Output the [X, Y] coordinate of the center of the cell containing the given text.  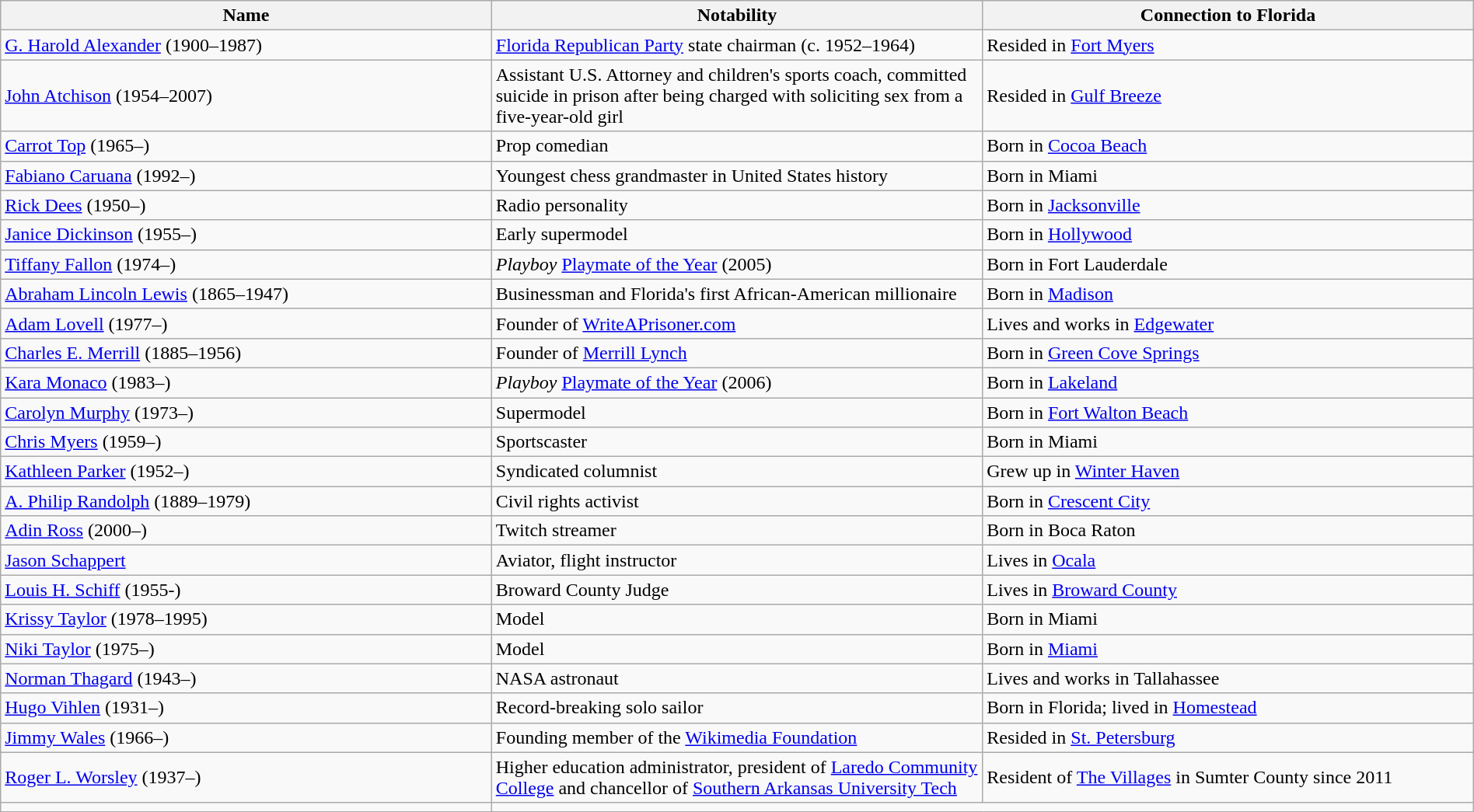
Adin Ross (2000–) [246, 531]
Resided in Fort Myers [1228, 45]
Resided in Gulf Breeze [1228, 96]
Kathleen Parker (1952–) [246, 472]
Sportscaster [737, 442]
Jimmy Wales (1966–) [246, 737]
Businessman and Florida's first African-American millionaire [737, 294]
Early supermodel [737, 235]
Born in Lakeland [1228, 382]
Grew up in Winter Haven [1228, 472]
Janice Dickinson (1955–) [246, 235]
Syndicated columnist [737, 472]
Prop comedian [737, 146]
Supermodel [737, 413]
Higher education administrator, president of Laredo Community College and chancellor of Southern Arkansas University Tech [737, 777]
Connection to Florida [1228, 16]
Niki Taylor (1975–) [246, 649]
Assistant U.S. Attorney and children's sports coach, committed suicide in prison after being charged with soliciting sex from a five-year-old girl [737, 96]
Carrot Top (1965–) [246, 146]
Notability [737, 16]
Lives in Broward County [1228, 590]
Tiffany Fallon (1974–) [246, 264]
Chris Myers (1959–) [246, 442]
Name [246, 16]
Broward County Judge [737, 590]
Florida Republican Party state chairman (c. 1952–1964) [737, 45]
Born in Madison [1228, 294]
Radio personality [737, 205]
Born in Jacksonville [1228, 205]
Abraham Lincoln Lewis (1865–1947) [246, 294]
Born in Cocoa Beach [1228, 146]
Founding member of the Wikimedia Foundation [737, 737]
Roger L. Worsley (1937–) [246, 777]
Born in Green Cove Springs [1228, 353]
Born in Boca Raton [1228, 531]
Playboy Playmate of the Year (2005) [737, 264]
Twitch streamer [737, 531]
Born in Crescent City [1228, 501]
Youngest chess grandmaster in United States history [737, 176]
John Atchison (1954–2007) [246, 96]
Record-breaking solo sailor [737, 708]
Founder of WriteAPrisoner.com [737, 323]
Fabiano Caruana (1992–) [246, 176]
Adam Lovell (1977–) [246, 323]
Founder of Merrill Lynch [737, 353]
Aviator, flight instructor [737, 560]
Rick Dees (1950–) [246, 205]
Norman Thagard (1943–) [246, 678]
G. Harold Alexander (1900–1987) [246, 45]
A. Philip Randolph (1889–1979) [246, 501]
Lives in Ocala [1228, 560]
Resident of The Villages in Sumter County since 2011 [1228, 777]
Charles E. Merrill (1885–1956) [246, 353]
NASA astronaut [737, 678]
Born in Hollywood [1228, 235]
Civil rights activist [737, 501]
Hugo Vihlen (1931–) [246, 708]
Born in Fort Walton Beach [1228, 413]
Born in Florida; lived in Homestead [1228, 708]
Lives and works in Tallahassee [1228, 678]
Louis H. Schiff (1955-) [246, 590]
Resided in St. Petersburg [1228, 737]
Playboy Playmate of the Year (2006) [737, 382]
Born in Fort Lauderdale [1228, 264]
Lives and works in Edgewater [1228, 323]
Kara Monaco (1983–) [246, 382]
Jason Schappert [246, 560]
Carolyn Murphy (1973–) [246, 413]
Krissy Taylor (1978–1995) [246, 619]
